Pinpoint the cell where the given text exists, returning its [x, y] midpoint coordinate. 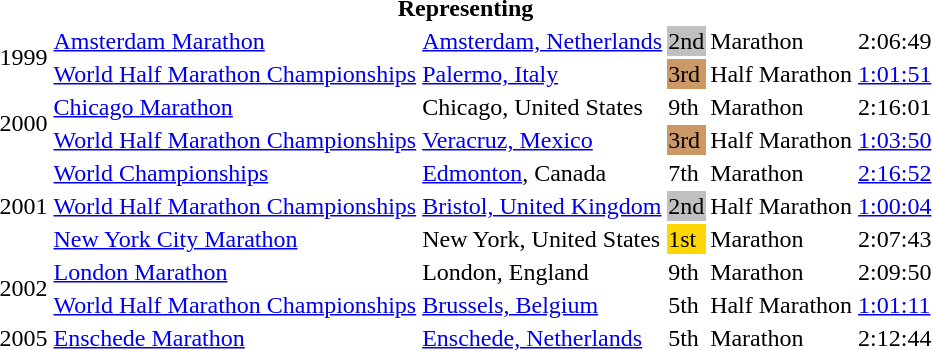
Chicago Marathon [235, 107]
Edmonton, Canada [542, 173]
New York, United States [542, 239]
Veracruz, Mexico [542, 140]
5th [686, 305]
Chicago, United States [542, 107]
Bristol, United Kingdom [542, 206]
Brussels, Belgium [542, 305]
7th [686, 173]
Amsterdam Marathon [235, 41]
1st [686, 239]
Amsterdam, Netherlands [542, 41]
World Championships [235, 173]
London Marathon [235, 272]
London, England [542, 272]
New York City Marathon [235, 239]
Palermo, Italy [542, 74]
